Find where the given text appears and provide that cell's center as (x, y) coordinate. 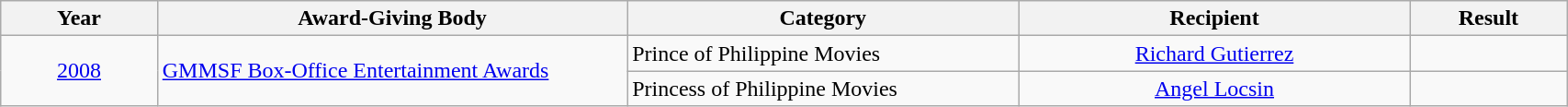
Category (823, 18)
Richard Gutierrez (1214, 53)
Year (79, 18)
Prince of Philippine Movies (823, 53)
Recipient (1214, 18)
Princess of Philippine Movies (823, 89)
Angel Locsin (1214, 89)
Result (1488, 18)
Award-Giving Body (391, 18)
2008 (79, 71)
GMMSF Box-Office Entertainment Awards (391, 71)
